Search for the cell housing the specified text and yield its [X, Y] center coordinate. 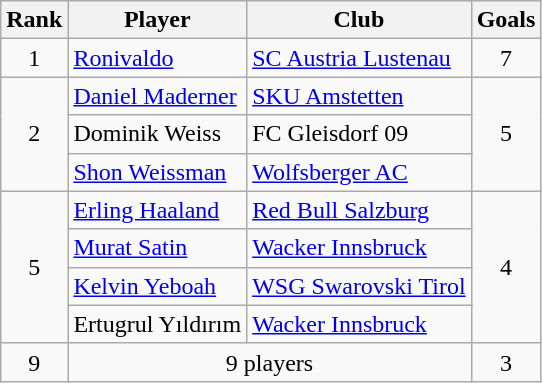
Goals [506, 20]
SKU Amstetten [359, 96]
Club [359, 20]
SC Austria Lustenau [359, 58]
4 [506, 267]
7 [506, 58]
Erling Haaland [158, 210]
9 players [270, 362]
Player [158, 20]
Rank [34, 20]
Ertugrul Yıldırım [158, 324]
3 [506, 362]
FC Gleisdorf 09 [359, 134]
Shon Weissman [158, 172]
Dominik Weiss [158, 134]
2 [34, 134]
Daniel Maderner [158, 96]
Red Bull Salzburg [359, 210]
1 [34, 58]
Kelvin Yeboah [158, 286]
WSG Swarovski Tirol [359, 286]
9 [34, 362]
Wolfsberger AC [359, 172]
Murat Satin [158, 248]
Ronivaldo [158, 58]
